Return the [x, y] coordinate for the center point of the cell that contains the specified text.  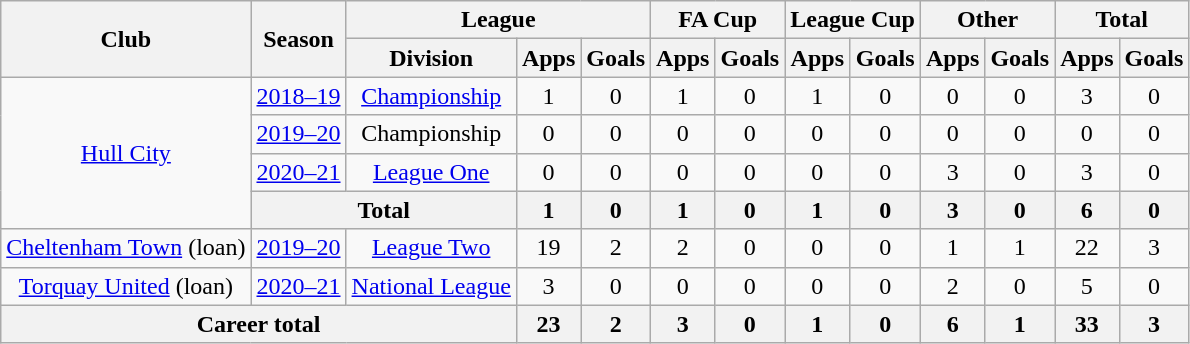
FA Cup [718, 20]
Cheltenham Town (loan) [126, 248]
33 [1087, 324]
Other [987, 20]
2018–19 [298, 96]
League [498, 20]
League One [431, 172]
Club [126, 39]
Division [431, 58]
Torquay United (loan) [126, 286]
Hull City [126, 153]
Career total [259, 324]
National League [431, 286]
League Cup [853, 20]
5 [1087, 286]
League Two [431, 248]
Season [298, 39]
22 [1087, 248]
19 [548, 248]
23 [548, 324]
